Detect which cell encompasses the target text, then output its [x, y] center coordinate. 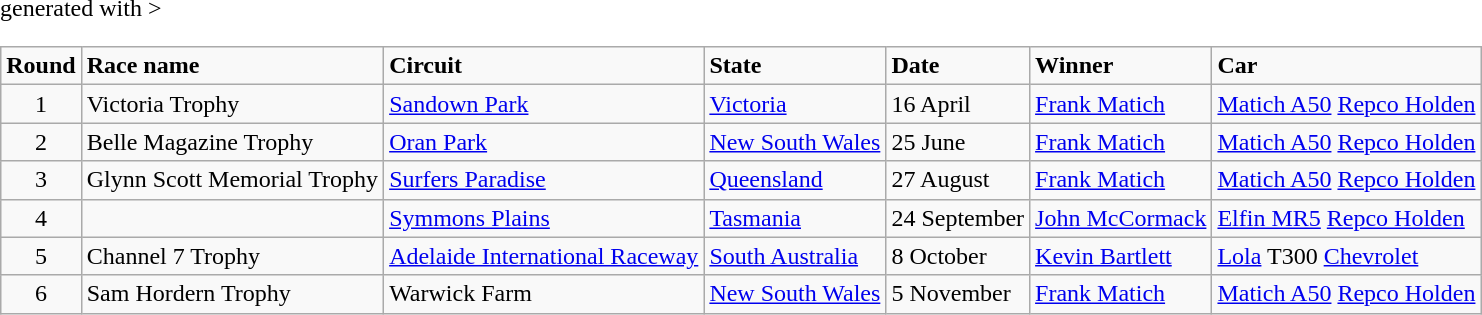
South Australia [795, 256]
Kevin Bartlett [1121, 256]
Round [41, 66]
Adelaide International Raceway [544, 256]
27 August [958, 180]
Queensland [795, 180]
Channel 7 Trophy [232, 256]
Belle Magazine Trophy [232, 142]
Circuit [544, 66]
Winner [1121, 66]
Glynn Scott Memorial Trophy [232, 180]
16 April [958, 104]
Victoria [795, 104]
Lola T300 Chevrolet [1346, 256]
Car [1346, 66]
2 [41, 142]
5 [41, 256]
Oran Park [544, 142]
Sandown Park [544, 104]
4 [41, 218]
5 November [958, 294]
Sam Hordern Trophy [232, 294]
Elfin MR5 Repco Holden [1346, 218]
Warwick Farm [544, 294]
Symmons Plains [544, 218]
Victoria Trophy [232, 104]
3 [41, 180]
John McCormack [1121, 218]
Date [958, 66]
Surfers Paradise [544, 180]
6 [41, 294]
24 September [958, 218]
1 [41, 104]
Tasmania [795, 218]
Race name [232, 66]
State [795, 66]
8 October [958, 256]
25 June [958, 142]
